Output the [x, y] coordinate of the center of the cell containing the given text.  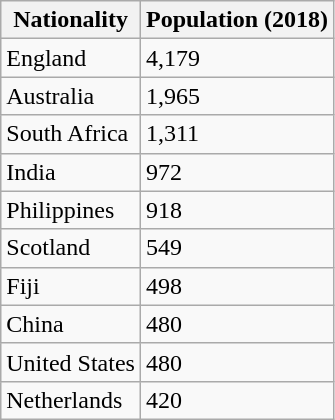
972 [236, 172]
498 [236, 286]
Population (2018) [236, 20]
India [71, 172]
Fiji [71, 286]
United States [71, 362]
420 [236, 400]
4,179 [236, 58]
1,311 [236, 134]
South Africa [71, 134]
China [71, 324]
918 [236, 210]
Philippines [71, 210]
549 [236, 248]
Nationality [71, 20]
England [71, 58]
Netherlands [71, 400]
1,965 [236, 96]
Scotland [71, 248]
Australia [71, 96]
